Locate the cell with the specified text and output its (X, Y) center coordinate. 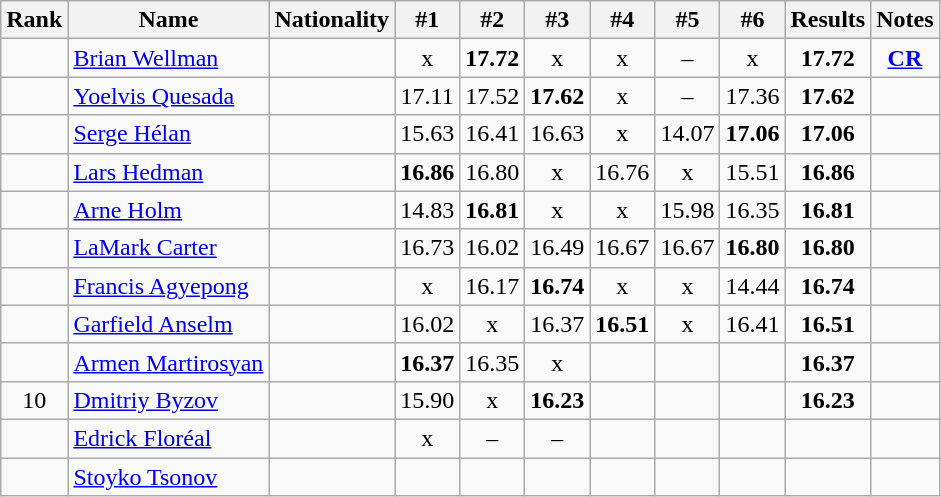
Lars Hedman (168, 172)
15.90 (428, 400)
#5 (688, 20)
CR (905, 58)
15.51 (752, 172)
Armen Martirosyan (168, 362)
#1 (428, 20)
Garfield Anselm (168, 324)
Stoyko Tsonov (168, 477)
17.11 (428, 96)
#3 (558, 20)
LaMark Carter (168, 248)
Edrick Floréal (168, 438)
16.73 (428, 248)
Yoelvis Quesada (168, 96)
Rank (34, 20)
Name (168, 20)
Serge Hélan (168, 134)
10 (34, 400)
Dmitriy Byzov (168, 400)
Arne Holm (168, 210)
14.44 (752, 286)
Brian Wellman (168, 58)
15.98 (688, 210)
14.83 (428, 210)
Francis Agyepong (168, 286)
16.49 (558, 248)
Results (828, 20)
14.07 (688, 134)
15.63 (428, 134)
16.63 (558, 134)
Notes (905, 20)
#2 (492, 20)
16.17 (492, 286)
#6 (752, 20)
16.76 (622, 172)
Nationality (332, 20)
#4 (622, 20)
17.36 (752, 96)
17.52 (492, 96)
